Provide the (X, Y) coordinate of the cell's center where the given text is located.  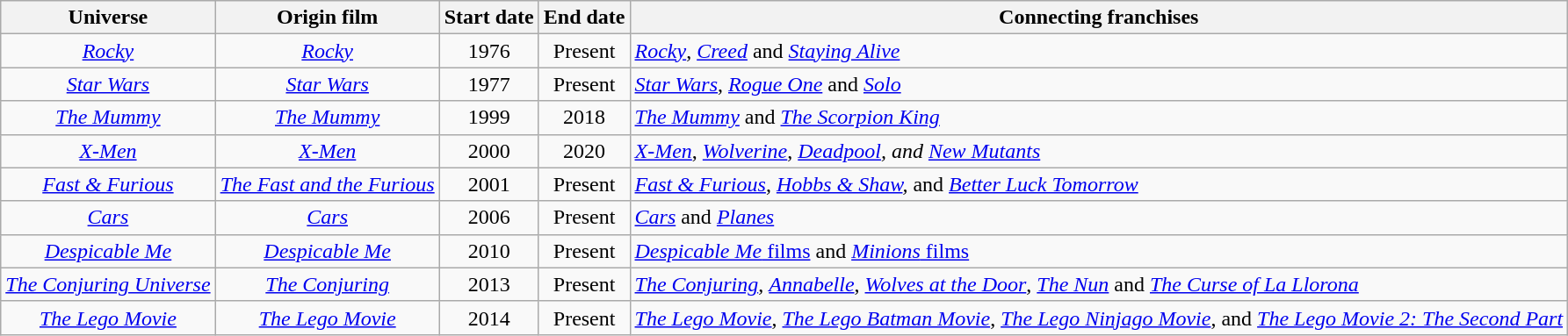
Fast & Furious (108, 184)
1999 (488, 118)
2020 (584, 151)
Start date (488, 18)
Origin film (327, 18)
The Fast and the Furious (327, 184)
2000 (488, 151)
Star Wars, Rogue One and Solo (1099, 84)
2001 (488, 184)
The Mummy and The Scorpion King (1099, 118)
2006 (488, 218)
The Conjuring, Annabelle, Wolves at the Door, The Nun and The Curse of La Llorona (1099, 284)
Universe (108, 18)
Connecting franchises (1099, 18)
1977 (488, 84)
1976 (488, 51)
Fast & Furious, Hobbs & Shaw, and Better Luck Tomorrow (1099, 184)
2010 (488, 251)
Despicable Me films and Minions films (1099, 251)
End date (584, 18)
Cars and Planes (1099, 218)
The Conjuring Universe (108, 284)
The Conjuring (327, 284)
Rocky, Creed and Staying Alive (1099, 51)
X-Men, Wolverine, Deadpool, and New Mutants (1099, 151)
2018 (584, 118)
The Lego Movie, The Lego Batman Movie, The Lego Ninjago Movie, and The Lego Movie 2: The Second Part (1099, 318)
2013 (488, 284)
2014 (488, 318)
